Search for the cell housing the specified text and yield its [X, Y] center coordinate. 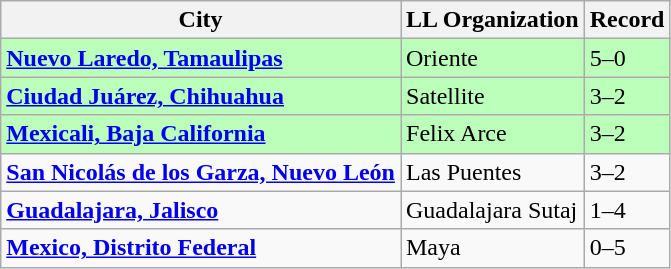
Record [627, 20]
Mexico, Distrito Federal [201, 248]
City [201, 20]
Mexicali, Baja California [201, 134]
Ciudad Juárez, Chihuahua [201, 96]
Felix Arce [492, 134]
Maya [492, 248]
LL Organization [492, 20]
5–0 [627, 58]
Guadalajara Sutaj [492, 210]
Guadalajara, Jalisco [201, 210]
1–4 [627, 210]
0–5 [627, 248]
Las Puentes [492, 172]
Nuevo Laredo, Tamaulipas [201, 58]
Oriente [492, 58]
Satellite [492, 96]
San Nicolás de los Garza, Nuevo León [201, 172]
